Output the (X, Y) coordinate of the center of the cell containing the given text.  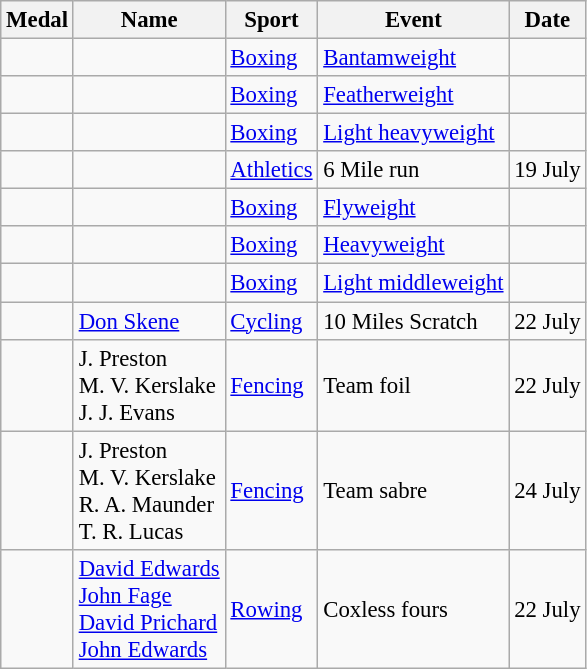
Date (548, 20)
Light heavyweight (414, 133)
Team sabre (414, 490)
24 July (548, 490)
Sport (272, 20)
J. PrestonM. V. Kerslake R. A. MaunderT. R. Lucas (149, 490)
Cycling (272, 321)
Featherweight (414, 95)
Coxless fours (414, 608)
J. PrestonM. V. Kerslake J. J. Evans (149, 385)
Name (149, 20)
6 Mile run (414, 170)
Bantamweight (414, 58)
Flyweight (414, 208)
Athletics (272, 170)
10 Miles Scratch (414, 321)
Rowing (272, 608)
19 July (548, 170)
Heavyweight (414, 245)
Light middleweight (414, 283)
Team foil (414, 385)
David EdwardsJohn FageDavid Prichard John Edwards (149, 608)
Event (414, 20)
Medal (38, 20)
Don Skene (149, 321)
